Detect which cell encompasses the target text, then output its (X, Y) center coordinate. 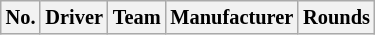
Manufacturer (232, 17)
No. (21, 17)
Team (137, 17)
Driver (74, 17)
Rounds (336, 17)
